Return the (x, y) coordinate for the center point of the cell that contains the specified text.  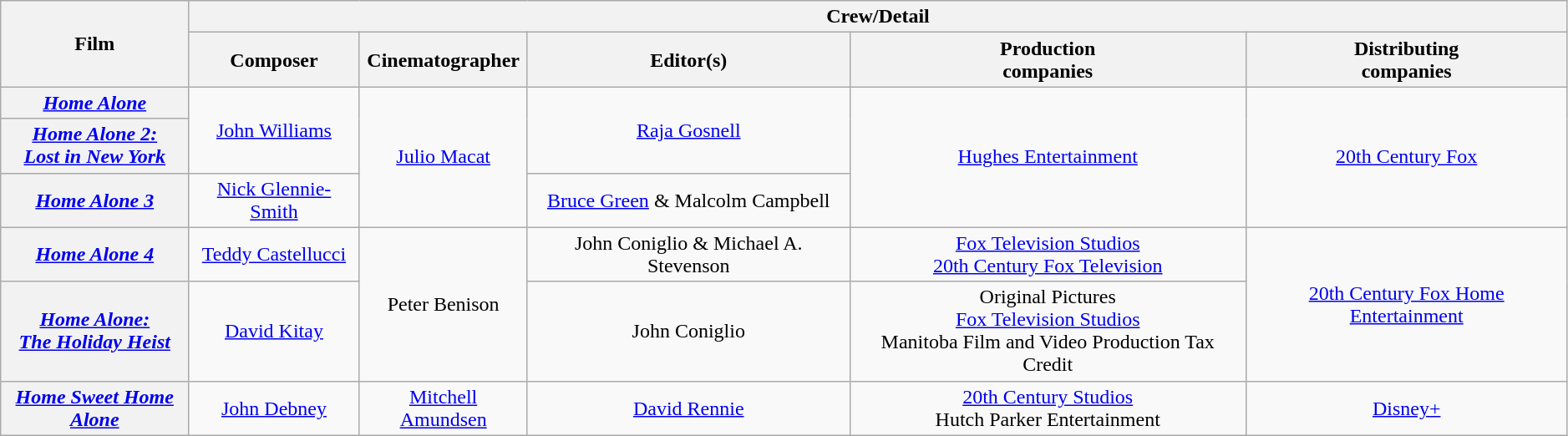
Film (95, 43)
Distributing companies (1407, 60)
Disney+ (1407, 408)
20th Century Fox (1407, 157)
Home Alone 4 (95, 254)
Teddy Castellucci (274, 254)
Peter Benison (443, 304)
Hughes Entertainment (1048, 157)
Cinematographer (443, 60)
Fox Television Studios 20th Century Fox Television (1048, 254)
Original Pictures Fox Television Studios Manitoba Film and Video Production Tax Credit (1048, 331)
Mitchell Amundsen (443, 408)
Home Alone 3 (95, 200)
Composer (274, 60)
20th Century Studios Hutch Parker Entertainment (1048, 408)
John Debney (274, 408)
20th Century Fox Home Entertainment (1407, 304)
John Williams (274, 130)
Julio Macat (443, 157)
David Rennie (688, 408)
Home Alone: The Holiday Heist (95, 331)
David Kitay (274, 331)
Nick Glennie-Smith (274, 200)
Raja Gosnell (688, 130)
Home Alone 2: Lost in New York (95, 145)
Bruce Green & Malcolm Campbell (688, 200)
Home Alone (95, 103)
Production companies (1048, 60)
Crew/Detail (878, 17)
John Coniglio & Michael A. Stevenson (688, 254)
Editor(s) (688, 60)
Home Sweet Home Alone (95, 408)
John Coniglio (688, 331)
